Identify which cell holds the provided text, then report its (x, y) central coordinate. 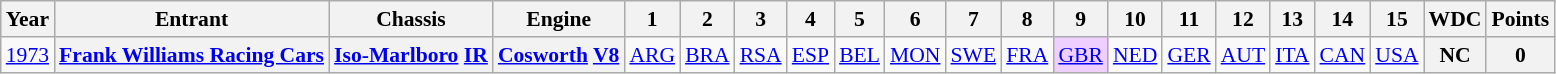
Points (1520, 19)
NC (1456, 55)
3 (761, 19)
AUT (1243, 55)
Year (28, 19)
15 (1396, 19)
2 (708, 19)
6 (916, 19)
10 (1135, 19)
0 (1520, 55)
RSA (761, 55)
1973 (28, 55)
Engine (558, 19)
7 (973, 19)
GBR (1080, 55)
ITA (1292, 55)
FRA (1027, 55)
Iso-Marlboro IR (411, 55)
Entrant (192, 19)
BEL (860, 55)
SWE (973, 55)
ARG (652, 55)
BRA (708, 55)
Frank Williams Racing Cars (192, 55)
14 (1343, 19)
CAN (1343, 55)
5 (860, 19)
1 (652, 19)
GER (1188, 55)
12 (1243, 19)
ESP (810, 55)
4 (810, 19)
8 (1027, 19)
13 (1292, 19)
USA (1396, 55)
Cosworth V8 (558, 55)
Chassis (411, 19)
WDC (1456, 19)
9 (1080, 19)
11 (1188, 19)
NED (1135, 55)
MON (916, 55)
